Return [X, Y] of the center of cell containing provided text 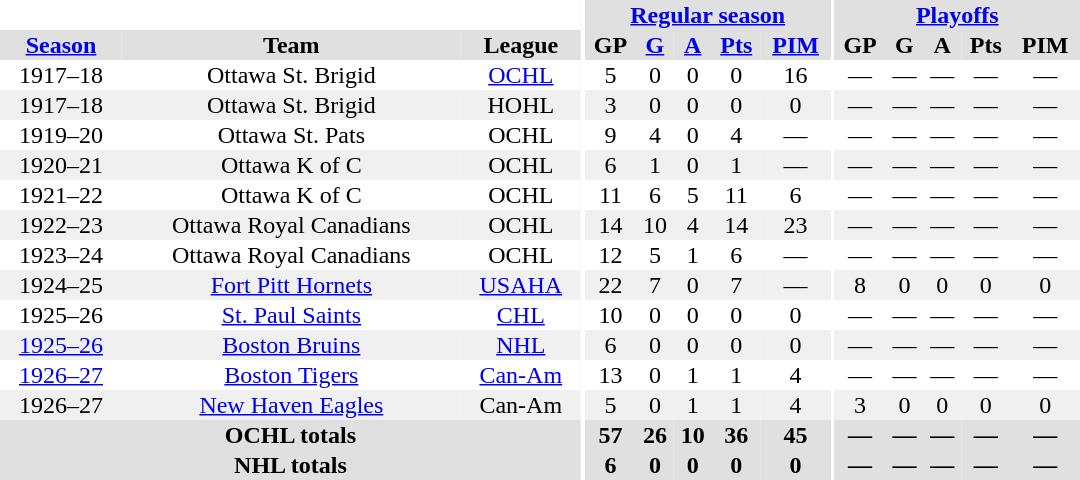
36 [736, 435]
1923–24 [61, 255]
45 [796, 435]
Boston Bruins [292, 345]
USAHA [521, 285]
16 [796, 75]
1922–23 [61, 225]
1919–20 [61, 135]
OCHL totals [290, 435]
8 [860, 285]
1920–21 [61, 165]
Season [61, 45]
13 [610, 375]
23 [796, 225]
26 [655, 435]
Playoffs [958, 15]
Regular season [708, 15]
New Haven Eagles [292, 405]
1921–22 [61, 195]
St. Paul Saints [292, 315]
22 [610, 285]
League [521, 45]
Fort Pitt Hornets [292, 285]
Ottawa St. Pats [292, 135]
NHL [521, 345]
Boston Tigers [292, 375]
1924–25 [61, 285]
9 [610, 135]
CHL [521, 315]
NHL totals [290, 465]
57 [610, 435]
HOHL [521, 105]
Team [292, 45]
12 [610, 255]
